Return the [x, y] coordinate for the center point of the cell that contains the specified text.  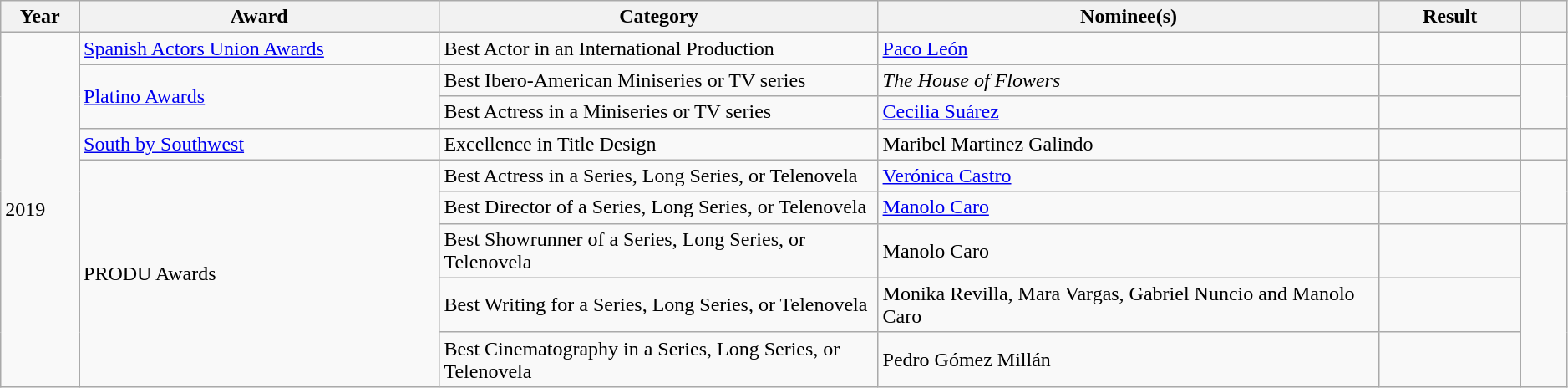
Best Writing for a Series, Long Series, or Telenovela [658, 304]
Award [259, 17]
Best Showrunner of a Series, Long Series, or Telenovela [658, 251]
PRODU Awards [259, 273]
Cecilia Suárez [1129, 112]
Result [1450, 17]
Monika Revilla, Mara Vargas, Gabriel Nuncio and Manolo Caro [1129, 304]
South by Southwest [259, 144]
Best Ibero-American Miniseries or TV series [658, 80]
Best Actress in a Miniseries or TV series [658, 112]
Platino Awards [259, 96]
Best Cinematography in a Series, Long Series, or Telenovela [658, 360]
Category [658, 17]
Best Director of a Series, Long Series, or Telenovela [658, 207]
Paco León [1129, 48]
Excellence in Title Design [658, 144]
The House of Flowers [1129, 80]
Verónica Castro [1129, 176]
Spanish Actors Union Awards [259, 48]
Year [40, 17]
2019 [40, 210]
Pedro Gómez Millán [1129, 360]
Best Actress in a Series, Long Series, or Telenovela [658, 176]
Maribel Martinez Galindo [1129, 144]
Nominee(s) [1129, 17]
Best Actor in an International Production [658, 48]
